Pinpoint the cell where the given text exists, returning its (x, y) midpoint coordinate. 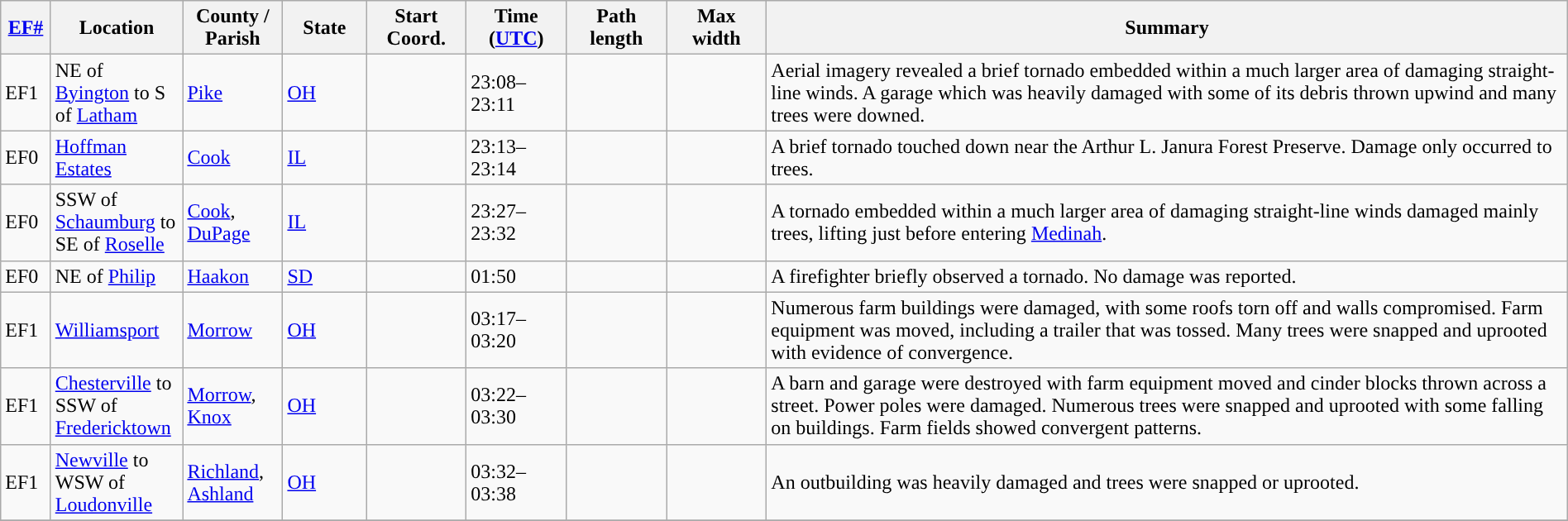
Max width (716, 28)
Chesterville to SSW of Fredericktown (117, 406)
03:32–03:38 (516, 482)
State (324, 28)
Location (117, 28)
SSW of Schaumburg to SE of Roselle (117, 222)
A firefighter briefly observed a tornado. No damage was reported. (1167, 276)
EF# (26, 28)
An outbuilding was heavily damaged and trees were snapped or uprooted. (1167, 482)
Morrow (233, 330)
Williamsport (117, 330)
Morrow, Knox (233, 406)
County / Parish (233, 28)
A brief tornado touched down near the Arthur L. Janura Forest Preserve. Damage only occurred to trees. (1167, 157)
Start Coord. (417, 28)
23:08–23:11 (516, 93)
Summary (1167, 28)
23:13–23:14 (516, 157)
NE of Byington to S of Latham (117, 93)
Pike (233, 93)
Cook (233, 157)
03:17–03:20 (516, 330)
01:50 (516, 276)
03:22–03:30 (516, 406)
Hoffman Estates (117, 157)
Haakon (233, 276)
SD (324, 276)
23:27–23:32 (516, 222)
NE of Philip (117, 276)
Newville to WSW of Loudonville (117, 482)
Richland, Ashland (233, 482)
Cook, DuPage (233, 222)
A tornado embedded within a much larger area of damaging straight-line winds damaged mainly trees, lifting just before entering Medinah. (1167, 222)
Path length (617, 28)
Time (UTC) (516, 28)
